Determine the [X, Y] coordinate at the center of the cell enclosing the given text.  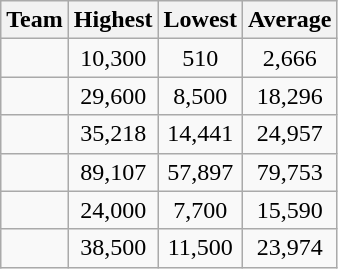
29,600 [113, 96]
2,666 [290, 58]
7,700 [200, 210]
24,000 [113, 210]
Team [35, 20]
14,441 [200, 134]
35,218 [113, 134]
Lowest [200, 20]
Highest [113, 20]
89,107 [113, 172]
8,500 [200, 96]
23,974 [290, 248]
18,296 [290, 96]
79,753 [290, 172]
11,500 [200, 248]
10,300 [113, 58]
15,590 [290, 210]
24,957 [290, 134]
510 [200, 58]
57,897 [200, 172]
Average [290, 20]
38,500 [113, 248]
